Extract the [x, y] coordinate from the center of the cell holding the provided text.  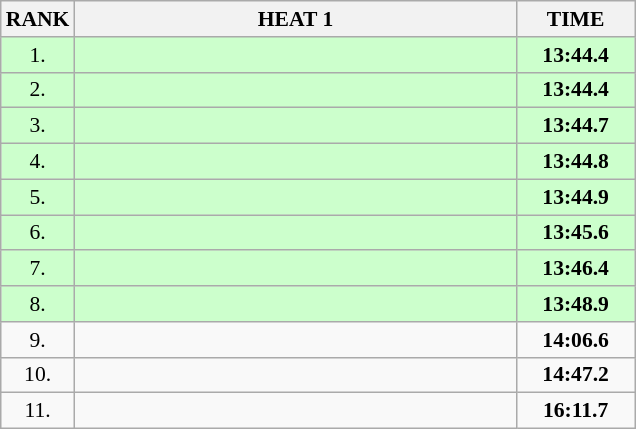
6. [38, 233]
13:44.8 [576, 162]
8. [38, 304]
3. [38, 126]
4. [38, 162]
13:48.9 [576, 304]
7. [38, 269]
TIME [576, 19]
16:11.7 [576, 411]
14:47.2 [576, 375]
1. [38, 55]
11. [38, 411]
14:06.6 [576, 340]
RANK [38, 19]
2. [38, 90]
10. [38, 375]
HEAT 1 [295, 19]
13:45.6 [576, 233]
13:44.7 [576, 126]
13:44.9 [576, 197]
9. [38, 340]
13:46.4 [576, 269]
5. [38, 197]
